Extract the (X, Y) coordinate from the center of the cell holding the provided text.  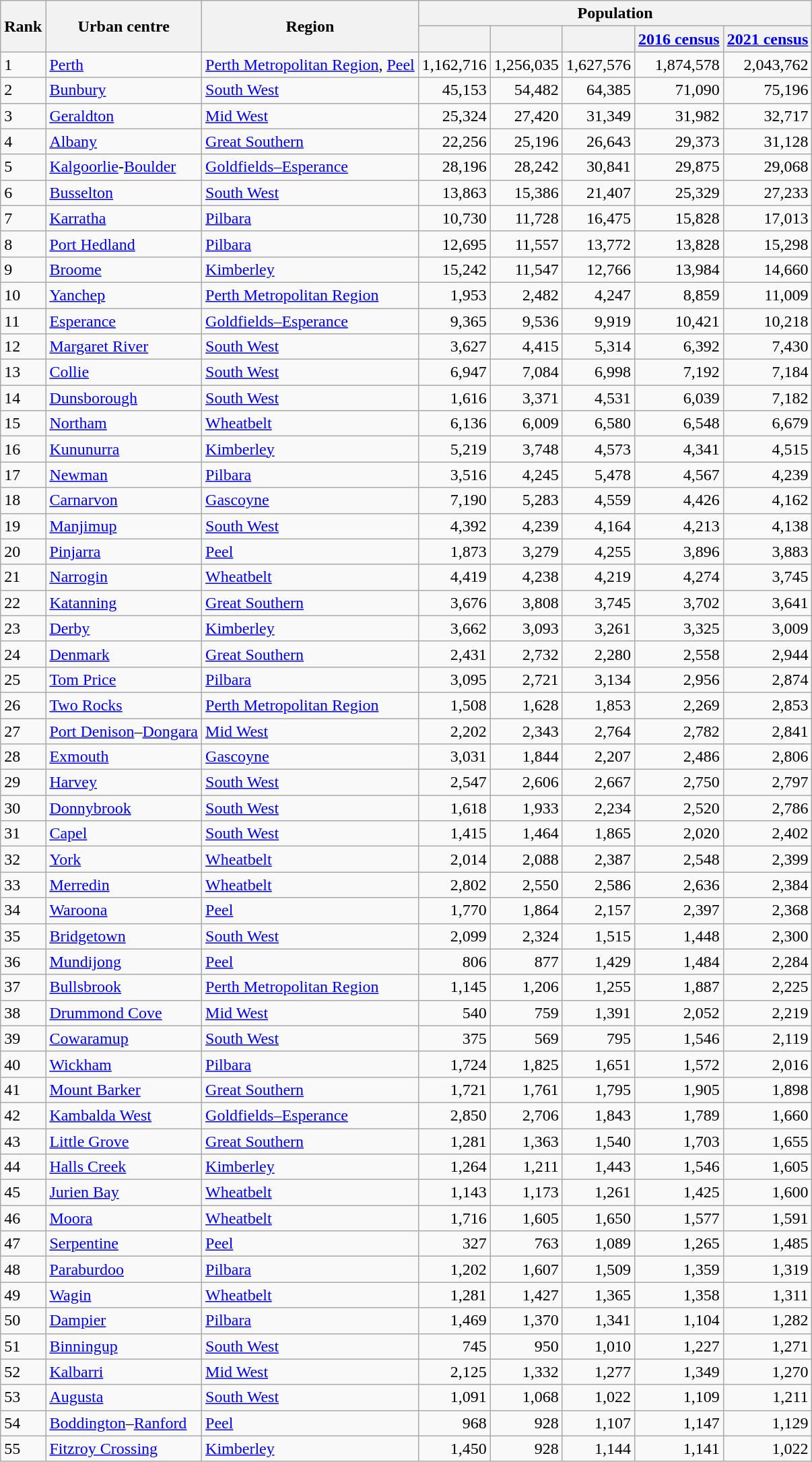
11 (23, 321)
7,192 (679, 372)
1,627,576 (598, 65)
1,391 (598, 1013)
Mundijong (124, 962)
Geraldton (124, 116)
Collie (124, 372)
2,219 (768, 1013)
2,368 (768, 910)
22 (23, 603)
15 (23, 424)
1,703 (679, 1141)
3,896 (679, 552)
2,874 (768, 679)
1,145 (454, 987)
Karratha (124, 218)
21,407 (598, 193)
1,508 (454, 705)
1,370 (527, 1321)
3,627 (454, 347)
1,256,035 (527, 65)
1,628 (527, 705)
15,242 (454, 269)
Tom Price (124, 679)
18 (23, 500)
1,485 (768, 1244)
4,274 (679, 577)
Harvey (124, 783)
1,227 (679, 1346)
1,577 (679, 1218)
1,484 (679, 962)
2,548 (679, 859)
16,475 (598, 218)
53 (23, 1397)
8 (23, 244)
968 (454, 1423)
5,314 (598, 347)
1,607 (527, 1269)
1,443 (598, 1167)
1,129 (768, 1423)
1,427 (527, 1295)
31,982 (679, 116)
24 (23, 654)
2,706 (527, 1115)
31,128 (768, 141)
2,667 (598, 783)
Halls Creek (124, 1167)
4,164 (598, 526)
39 (23, 1038)
1,450 (454, 1449)
Rank (23, 26)
2,119 (768, 1038)
2,806 (768, 757)
1,104 (679, 1321)
4,138 (768, 526)
1,953 (454, 295)
569 (527, 1038)
28 (23, 757)
9,365 (454, 321)
29,373 (679, 141)
Kalbarri (124, 1372)
3,748 (527, 449)
75,196 (768, 90)
7,084 (527, 372)
51 (23, 1346)
30,841 (598, 167)
33 (23, 885)
2,234 (598, 808)
6,136 (454, 424)
5 (23, 167)
1,162,716 (454, 65)
11,728 (527, 218)
4,392 (454, 526)
12,766 (598, 269)
1,600 (768, 1193)
3,371 (527, 398)
Bridgetown (124, 936)
6,998 (598, 372)
2,269 (679, 705)
1,724 (454, 1064)
1,795 (598, 1090)
5,283 (527, 500)
1,873 (454, 552)
28,242 (527, 167)
2,606 (527, 783)
Paraburdoo (124, 1269)
2,225 (768, 987)
3,279 (527, 552)
16 (23, 449)
21 (23, 577)
1,864 (527, 910)
45 (23, 1193)
1,109 (679, 1397)
Binningup (124, 1346)
7,184 (768, 372)
8,859 (679, 295)
2,550 (527, 885)
46 (23, 1218)
1,264 (454, 1167)
1,107 (598, 1423)
4,213 (679, 526)
31 (23, 834)
1 (23, 65)
2,486 (679, 757)
1,509 (598, 1269)
3 (23, 116)
2,016 (768, 1064)
4,238 (527, 577)
Jurien Bay (124, 1193)
2,841 (768, 731)
1,143 (454, 1193)
Perth Metropolitan Region, Peel (310, 65)
15,298 (768, 244)
Drummond Cove (124, 1013)
Serpentine (124, 1244)
Manjimup (124, 526)
1,265 (679, 1244)
37 (23, 987)
Dampier (124, 1321)
2,088 (527, 859)
2,014 (454, 859)
35 (23, 936)
1,616 (454, 398)
40 (23, 1064)
2,280 (598, 654)
Bullsbrook (124, 987)
25,324 (454, 116)
Newman (124, 475)
48 (23, 1269)
30 (23, 808)
5,478 (598, 475)
2,850 (454, 1115)
1,270 (768, 1372)
2,797 (768, 783)
2,786 (768, 808)
3,009 (768, 628)
1,255 (598, 987)
27,233 (768, 193)
31,349 (598, 116)
Two Rocks (124, 705)
2,431 (454, 654)
29,068 (768, 167)
10,730 (454, 218)
4,426 (679, 500)
Katanning (124, 603)
4,515 (768, 449)
25,196 (527, 141)
806 (454, 962)
1,853 (598, 705)
28,196 (454, 167)
25,329 (679, 193)
4,419 (454, 577)
1,415 (454, 834)
15,828 (679, 218)
11,547 (527, 269)
Yanchep (124, 295)
4,245 (527, 475)
1,365 (598, 1295)
2,324 (527, 936)
763 (527, 1244)
15,386 (527, 193)
10 (23, 295)
540 (454, 1013)
13,984 (679, 269)
6 (23, 193)
50 (23, 1321)
1,147 (679, 1423)
1,591 (768, 1218)
1,905 (679, 1090)
Albany (124, 141)
6,580 (598, 424)
6,679 (768, 424)
1,789 (679, 1115)
2,043,762 (768, 65)
7 (23, 218)
1,933 (527, 808)
1,173 (527, 1193)
Merredin (124, 885)
27 (23, 731)
1,319 (768, 1269)
2,721 (527, 679)
Carnarvon (124, 500)
4,255 (598, 552)
6,947 (454, 372)
6,039 (679, 398)
49 (23, 1295)
3,031 (454, 757)
1,515 (598, 936)
32 (23, 859)
2,399 (768, 859)
13,772 (598, 244)
26 (23, 705)
47 (23, 1244)
13,863 (454, 193)
2,558 (679, 654)
327 (454, 1244)
Capel (124, 834)
2,402 (768, 834)
7,430 (768, 347)
32,717 (768, 116)
Fitzroy Crossing (124, 1449)
745 (454, 1346)
2,853 (768, 705)
6,548 (679, 424)
3,325 (679, 628)
1,271 (768, 1346)
3,095 (454, 679)
Derby (124, 628)
42 (23, 1115)
6,392 (679, 347)
1,202 (454, 1269)
3,261 (598, 628)
4,415 (527, 347)
Kununurra (124, 449)
4,162 (768, 500)
Moora (124, 1218)
2,284 (768, 962)
2,052 (679, 1013)
2,944 (768, 654)
Esperance (124, 321)
3,134 (598, 679)
1,311 (768, 1295)
3,676 (454, 603)
Wickham (124, 1064)
950 (527, 1346)
4,219 (598, 577)
52 (23, 1372)
2,207 (598, 757)
Port Hedland (124, 244)
Northam (124, 424)
20 (23, 552)
1,844 (527, 757)
2,750 (679, 783)
41 (23, 1090)
1,761 (527, 1090)
1,349 (679, 1372)
2 (23, 90)
13,828 (679, 244)
4,531 (598, 398)
Exmouth (124, 757)
Kambalda West (124, 1115)
Narrogin (124, 577)
2,202 (454, 731)
3,808 (527, 603)
795 (598, 1038)
29 (23, 783)
2,802 (454, 885)
Dunsborough (124, 398)
Pinjarra (124, 552)
2016 census (679, 39)
4 (23, 141)
1,089 (598, 1244)
1,068 (527, 1397)
2,157 (598, 910)
Margaret River (124, 347)
4,567 (679, 475)
Busselton (124, 193)
10,421 (679, 321)
1,359 (679, 1269)
2,764 (598, 731)
2021 census (768, 39)
2,636 (679, 885)
29,875 (679, 167)
2,384 (768, 885)
1,721 (454, 1090)
19 (23, 526)
Population (615, 13)
36 (23, 962)
3,093 (527, 628)
2,482 (527, 295)
9 (23, 269)
54 (23, 1423)
Port Denison–Dongara (124, 731)
375 (454, 1038)
1,464 (527, 834)
25 (23, 679)
64,385 (598, 90)
43 (23, 1141)
Mount Barker (124, 1090)
1,358 (679, 1295)
1,651 (598, 1064)
4,573 (598, 449)
2,782 (679, 731)
Urban centre (124, 26)
44 (23, 1167)
1,261 (598, 1193)
12 (23, 347)
Cowaramup (124, 1038)
7,190 (454, 500)
9,919 (598, 321)
17,013 (768, 218)
71,090 (679, 90)
877 (527, 962)
1,425 (679, 1193)
1,716 (454, 1218)
2,125 (454, 1372)
1,144 (598, 1449)
9,536 (527, 321)
55 (23, 1449)
1,572 (679, 1064)
7,182 (768, 398)
54,482 (527, 90)
2,732 (527, 654)
38 (23, 1013)
York (124, 859)
2,300 (768, 936)
1,540 (598, 1141)
1,010 (598, 1346)
1,091 (454, 1397)
Wagin (124, 1295)
1,843 (598, 1115)
Denmark (124, 654)
1,887 (679, 987)
23 (23, 628)
Boddington–Ranford (124, 1423)
27,420 (527, 116)
2,387 (598, 859)
1,206 (527, 987)
3,641 (768, 603)
3,883 (768, 552)
14 (23, 398)
1,650 (598, 1218)
1,277 (598, 1372)
2,520 (679, 808)
1,282 (768, 1321)
759 (527, 1013)
Waroona (124, 910)
3,516 (454, 475)
1,898 (768, 1090)
1,770 (454, 910)
1,655 (768, 1141)
11,557 (527, 244)
1,141 (679, 1449)
10,218 (768, 321)
1,341 (598, 1321)
4,247 (598, 295)
Donnybrook (124, 808)
6,009 (527, 424)
Perth (124, 65)
1,618 (454, 808)
1,660 (768, 1115)
1,825 (527, 1064)
3,662 (454, 628)
1,448 (679, 936)
1,363 (527, 1141)
22,256 (454, 141)
14,660 (768, 269)
4,341 (679, 449)
2,099 (454, 936)
1,865 (598, 834)
Broome (124, 269)
2,586 (598, 885)
13 (23, 372)
2,343 (527, 731)
17 (23, 475)
11,009 (768, 295)
Kalgoorlie-Boulder (124, 167)
12,695 (454, 244)
2,547 (454, 783)
34 (23, 910)
Augusta (124, 1397)
1,429 (598, 962)
2,020 (679, 834)
2,956 (679, 679)
Region (310, 26)
3,702 (679, 603)
45,153 (454, 90)
26,643 (598, 141)
2,397 (679, 910)
1,874,578 (679, 65)
Bunbury (124, 90)
1,332 (527, 1372)
5,219 (454, 449)
4,559 (598, 500)
1,469 (454, 1321)
Little Grove (124, 1141)
